Return [X, Y] of the center of cell containing provided text 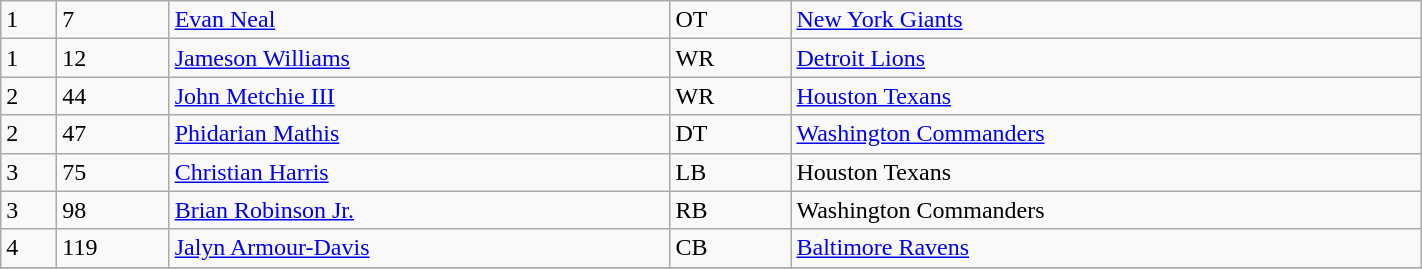
Jameson Williams [420, 58]
4 [29, 248]
47 [113, 134]
Jalyn Armour-Davis [420, 248]
DT [730, 134]
75 [113, 172]
OT [730, 20]
7 [113, 20]
Baltimore Ravens [1106, 248]
John Metchie III [420, 96]
44 [113, 96]
12 [113, 58]
119 [113, 248]
LB [730, 172]
Brian Robinson Jr. [420, 210]
Detroit Lions [1106, 58]
Phidarian Mathis [420, 134]
Evan Neal [420, 20]
CB [730, 248]
Christian Harris [420, 172]
New York Giants [1106, 20]
98 [113, 210]
RB [730, 210]
